Scan for the cell matching the given text and deliver its [X, Y] coordinate at center. 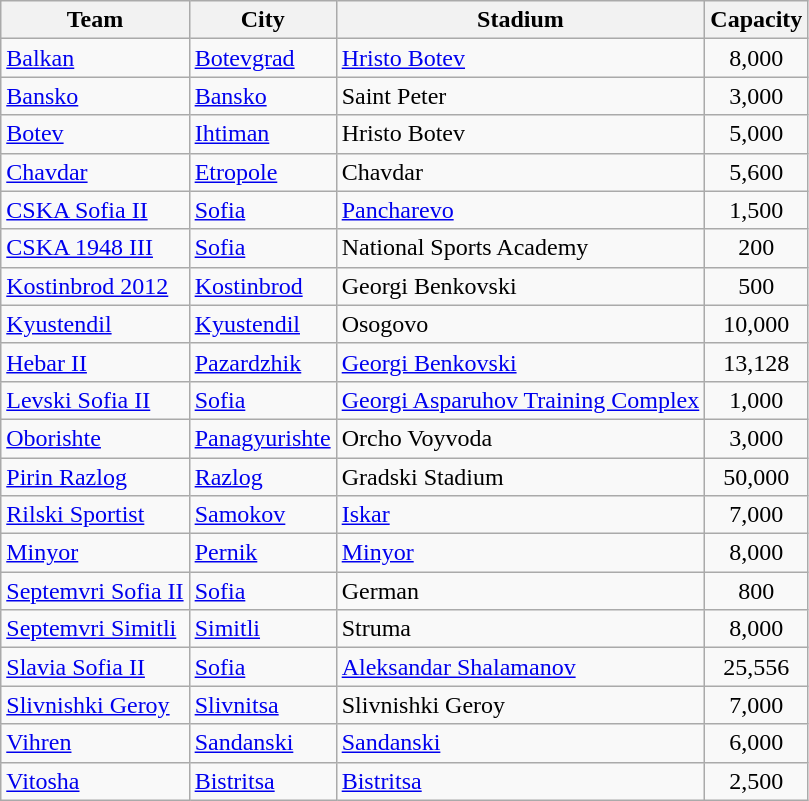
Struma [520, 629]
Orcho Voyvoda [520, 438]
Stadium [520, 20]
CSKA Sofia II [95, 210]
Razlog [262, 477]
2,500 [756, 781]
800 [756, 591]
Septemvri Sofia II [95, 591]
Rilski Sportist [95, 515]
CSKA 1948 III [95, 248]
10,000 [756, 324]
Iskar [520, 515]
5,000 [756, 134]
Osogovo [520, 324]
Pirin Razlog [95, 477]
Aleksandar Shalamanov [520, 667]
1,000 [756, 400]
Kostinbrod 2012 [95, 286]
25,556 [756, 667]
Etropole [262, 172]
Panagyurishte [262, 438]
Team [95, 20]
Ihtiman [262, 134]
Vitosha [95, 781]
Botev [95, 134]
Hebar II [95, 362]
Capacity [756, 20]
Slivnitsa [262, 705]
German [520, 591]
Pancharevo [520, 210]
13,128 [756, 362]
Slavia Sofia II [95, 667]
200 [756, 248]
National Sports Academy [520, 248]
5,600 [756, 172]
Septemvri Simitli [95, 629]
1,500 [756, 210]
6,000 [756, 743]
50,000 [756, 477]
Georgi Asparuhov Training Complex [520, 400]
Pernik [262, 553]
Samokov [262, 515]
Pazardzhik [262, 362]
Levski Sofia II [95, 400]
Gradski Stadium [520, 477]
Balkan [95, 58]
Kostinbrod [262, 286]
Saint Peter [520, 96]
500 [756, 286]
City [262, 20]
Oborishte [95, 438]
Botevgrad [262, 58]
Vihren [95, 743]
Simitli [262, 629]
